Determine the [X, Y] coordinate at the center of the cell enclosing the given text.  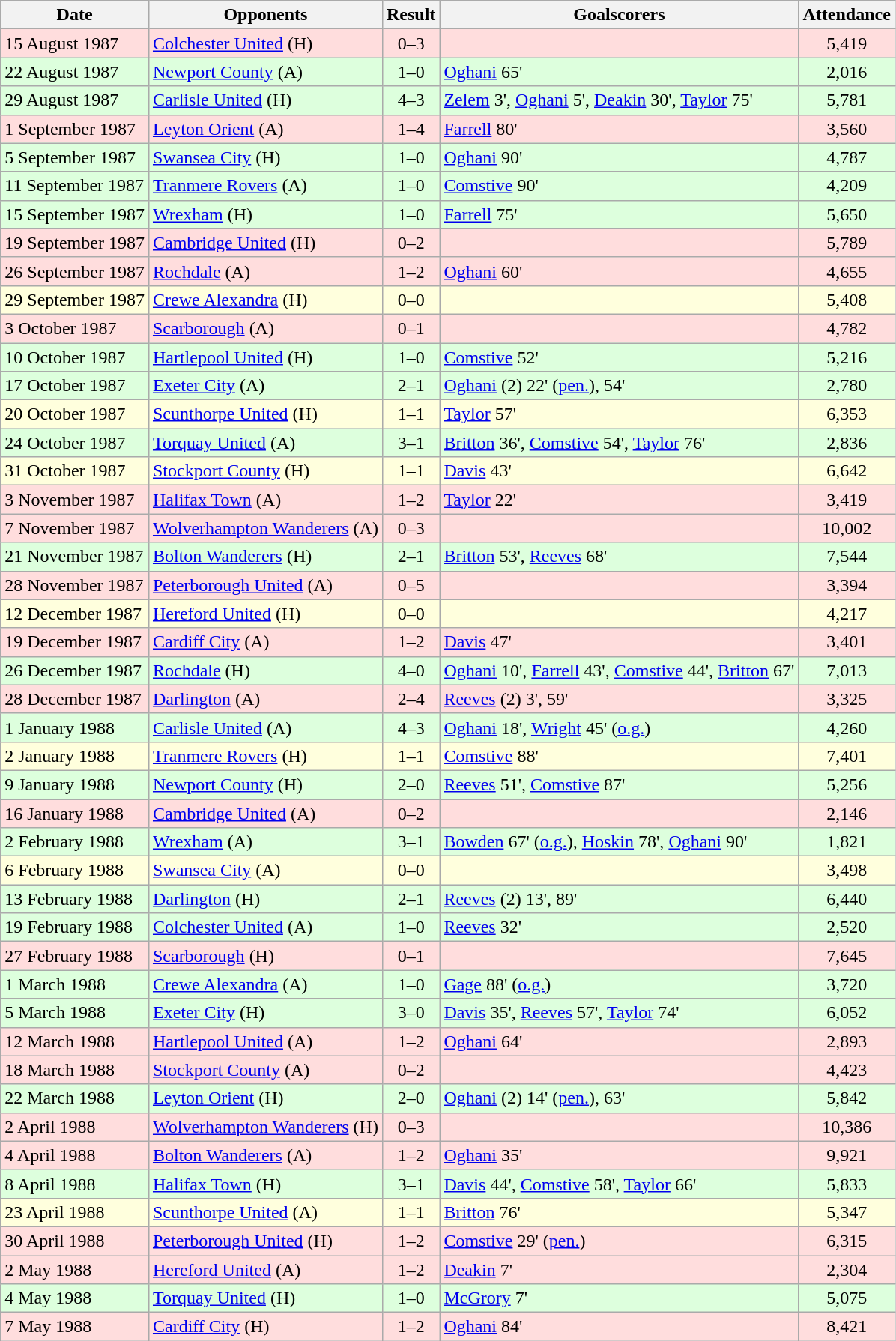
Scunthorpe United (A) [265, 1212]
15 August 1987 [75, 43]
1–4 [411, 129]
Newport County (H) [265, 784]
5,650 [847, 214]
6,642 [847, 471]
4 April 1988 [75, 1155]
6,440 [847, 899]
5,842 [847, 1098]
4,655 [847, 271]
0–5 [411, 585]
19 February 1988 [75, 927]
Oghani 64' [619, 1041]
3,498 [847, 871]
Goalscorers [619, 15]
Hartlepool United (H) [265, 357]
Rochdale (A) [265, 271]
Oghani 35' [619, 1155]
Britton 53', Reeves 68' [619, 557]
Wrexham (H) [265, 214]
5,256 [847, 784]
Colchester United (A) [265, 927]
Comstive 29' (pen.) [619, 1241]
Stockport County (H) [265, 471]
Halifax Town (A) [265, 500]
1 January 1988 [75, 727]
Darlington (A) [265, 699]
5 September 1987 [75, 157]
Leyton Orient (H) [265, 1098]
Oghani 60' [619, 271]
5,075 [847, 1298]
4–0 [411, 670]
Crewe Alexandra (A) [265, 984]
30 April 1988 [75, 1241]
5,347 [847, 1212]
3,560 [847, 129]
7,544 [847, 557]
Newport County (A) [265, 72]
21 November 1987 [75, 557]
2,893 [847, 1041]
Wolverhampton Wanderers (H) [265, 1127]
Reeves 51', Comstive 87' [619, 784]
28 December 1987 [75, 699]
Carlisle United (H) [265, 100]
6,353 [847, 414]
3 October 1987 [75, 328]
Oghani 10', Farrell 43', Comstive 44', Britton 67' [619, 670]
2 May 1988 [75, 1270]
Exeter City (A) [265, 386]
4,423 [847, 1070]
15 September 1987 [75, 214]
Oghani 65' [619, 72]
Tranmere Rovers (H) [265, 756]
Bolton Wanderers (A) [265, 1155]
Oghani (2) 14' (pen.), 63' [619, 1098]
Swansea City (H) [265, 157]
Torquay United (H) [265, 1298]
27 February 1988 [75, 956]
18 March 1988 [75, 1070]
Comstive 88' [619, 756]
28 November 1987 [75, 585]
10 October 1987 [75, 357]
4,782 [847, 328]
Taylor 22' [619, 500]
5,216 [847, 357]
Reeves 32' [619, 927]
10,002 [847, 528]
13 February 1988 [75, 899]
Oghani 18', Wright 45' (o.g.) [619, 727]
Crewe Alexandra (H) [265, 300]
26 September 1987 [75, 271]
Rochdale (H) [265, 670]
5,789 [847, 243]
Torquay United (A) [265, 443]
19 September 1987 [75, 243]
Oghani 90' [619, 157]
11 September 1987 [75, 186]
Comstive 90' [619, 186]
2,304 [847, 1270]
2,836 [847, 443]
Opponents [265, 15]
5,419 [847, 43]
9 January 1988 [75, 784]
3,401 [847, 642]
Gage 88' (o.g.) [619, 984]
Reeves (2) 13', 89' [619, 899]
7,401 [847, 756]
Oghani (2) 22' (pen.), 54' [619, 386]
Comstive 52' [619, 357]
2,780 [847, 386]
6,052 [847, 1013]
20 October 1987 [75, 414]
Zelem 3', Oghani 5', Deakin 30', Taylor 75' [619, 100]
7,013 [847, 670]
Leyton Orient (A) [265, 129]
McGrory 7' [619, 1298]
2 February 1988 [75, 842]
2,016 [847, 72]
Bowden 67' (o.g.), Hoskin 78', Oghani 90' [619, 842]
5,833 [847, 1184]
Hereford United (A) [265, 1270]
1 March 1988 [75, 984]
5 March 1988 [75, 1013]
24 October 1987 [75, 443]
2 January 1988 [75, 756]
1,821 [847, 842]
Cambridge United (A) [265, 813]
3,419 [847, 500]
Peterborough United (H) [265, 1241]
Cardiff City (A) [265, 642]
2 April 1988 [75, 1127]
Oghani 84' [619, 1327]
Cambridge United (H) [265, 243]
7,645 [847, 956]
2–4 [411, 699]
Farrell 75' [619, 214]
5,781 [847, 100]
Scarborough (A) [265, 328]
4 May 1988 [75, 1298]
2,146 [847, 813]
4,787 [847, 157]
Peterborough United (A) [265, 585]
Hereford United (H) [265, 614]
3 November 1987 [75, 500]
Darlington (H) [265, 899]
26 December 1987 [75, 670]
4,209 [847, 186]
Davis 47' [619, 642]
3,325 [847, 699]
Davis 35', Reeves 57', Taylor 74' [619, 1013]
10,386 [847, 1127]
Result [411, 15]
7 November 1987 [75, 528]
Attendance [847, 15]
Bolton Wanderers (H) [265, 557]
4,217 [847, 614]
Farrell 80' [619, 129]
Davis 43' [619, 471]
19 December 1987 [75, 642]
8 April 1988 [75, 1184]
22 March 1988 [75, 1098]
Carlisle United (A) [265, 727]
Wrexham (A) [265, 842]
Date [75, 15]
16 January 1988 [75, 813]
3,720 [847, 984]
1 September 1987 [75, 129]
12 March 1988 [75, 1041]
Stockport County (A) [265, 1070]
31 October 1987 [75, 471]
Colchester United (H) [265, 43]
Britton 36', Comstive 54', Taylor 76' [619, 443]
23 April 1988 [75, 1212]
Cardiff City (H) [265, 1327]
Deakin 7' [619, 1270]
3,394 [847, 585]
12 December 1987 [75, 614]
2,520 [847, 927]
3–0 [411, 1013]
Scunthorpe United (H) [265, 414]
29 August 1987 [75, 100]
5,408 [847, 300]
Swansea City (A) [265, 871]
Halifax Town (H) [265, 1184]
Davis 44', Comstive 58', Taylor 66' [619, 1184]
6,315 [847, 1241]
Taylor 57' [619, 414]
17 October 1987 [75, 386]
Reeves (2) 3', 59' [619, 699]
22 August 1987 [75, 72]
7 May 1988 [75, 1327]
Exeter City (H) [265, 1013]
Scarborough (H) [265, 956]
29 September 1987 [75, 300]
Wolverhampton Wanderers (A) [265, 528]
8,421 [847, 1327]
Britton 76' [619, 1212]
6 February 1988 [75, 871]
4,260 [847, 727]
Hartlepool United (A) [265, 1041]
Tranmere Rovers (A) [265, 186]
9,921 [847, 1155]
